Return the (x, y) coordinate for the center point of the cell that contains the specified text.  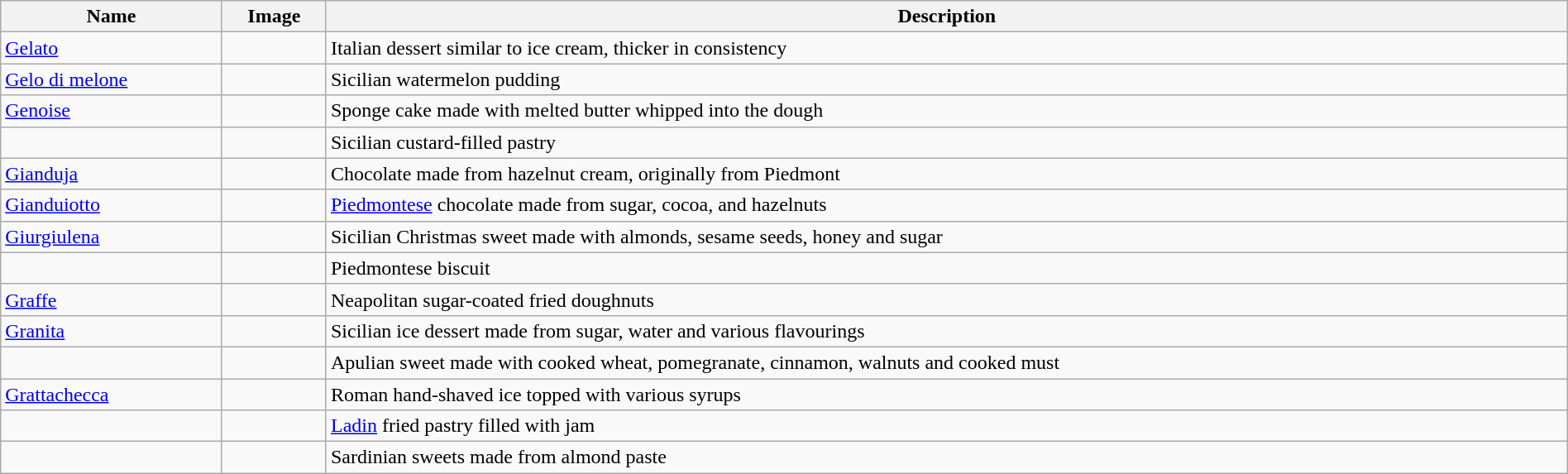
Gianduja (111, 174)
Sponge cake made with melted butter whipped into the dough (946, 111)
Graffe (111, 299)
Sicilian watermelon pudding (946, 79)
Neapolitan sugar-coated fried doughnuts (946, 299)
Piedmontese biscuit (946, 268)
Sicilian custard-filled pastry (946, 142)
Sicilian ice dessert made from sugar, water and various flavourings (946, 331)
Genoise (111, 111)
Image (274, 17)
Chocolate made from hazelnut cream, originally from Piedmont (946, 174)
Piedmontese chocolate made from sugar, cocoa, and hazelnuts (946, 205)
Italian dessert similar to ice cream, thicker in consistency (946, 48)
Name (111, 17)
Description (946, 17)
Sardinian sweets made from almond paste (946, 457)
Gelato (111, 48)
Gelo di melone (111, 79)
Grattachecca (111, 395)
Granita (111, 331)
Roman hand-shaved ice topped with various syrups (946, 395)
Giurgiulena (111, 237)
Sicilian Christmas sweet made with almonds, sesame seeds, honey and sugar (946, 237)
Ladin fried pastry filled with jam (946, 426)
Apulian sweet made with cooked wheat, pomegranate, cinnamon, walnuts and cooked must (946, 362)
Gianduiotto (111, 205)
